Find where the given text appears and provide that cell's center as [x, y] coordinate. 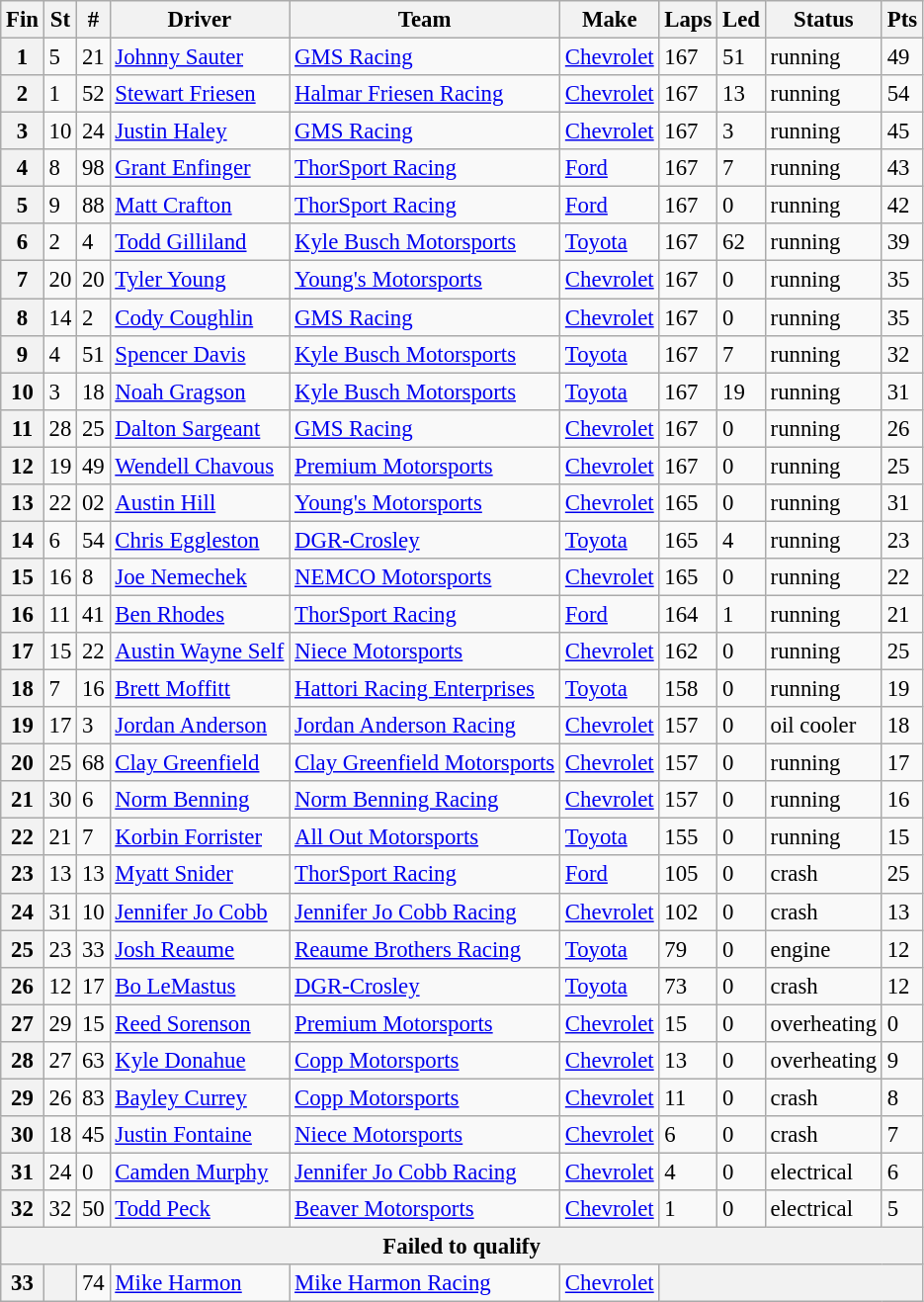
Fin [23, 20]
# [93, 20]
Stewart Friesen [200, 94]
Reaume Brothers Racing [425, 949]
Mike Harmon Racing [425, 1283]
Justin Haley [200, 131]
Matt Crafton [200, 206]
Dalton Sargeant [200, 428]
Austin Wayne Self [200, 651]
68 [93, 763]
NEMCO Motorsports [425, 577]
Status [823, 20]
50 [93, 1209]
Jordan Anderson [200, 726]
Noah Gragson [200, 391]
Clay Greenfield [200, 763]
engine [823, 949]
62 [741, 242]
Make [610, 20]
02 [93, 503]
Led [741, 20]
Kyle Donahue [200, 1061]
Ben Rhodes [200, 614]
Jennifer Jo Cobb [200, 911]
162 [688, 651]
Grant Enfinger [200, 168]
79 [688, 949]
63 [93, 1061]
43 [901, 168]
Austin Hill [200, 503]
42 [901, 206]
164 [688, 614]
Team [425, 20]
All Out Motorsports [425, 837]
Spencer Davis [200, 354]
Bo LeMastus [200, 986]
73 [688, 986]
Norm Benning Racing [425, 800]
Failed to qualify [462, 1247]
Korbin Forrister [200, 837]
52 [93, 94]
41 [93, 614]
Todd Gilliland [200, 242]
Pts [901, 20]
oil cooler [823, 726]
88 [93, 206]
Hattori Racing Enterprises [425, 689]
Clay Greenfield Motorsports [425, 763]
Cody Coughlin [200, 317]
Chris Eggleston [200, 540]
Brett Moffitt [200, 689]
Driver [200, 20]
98 [93, 168]
Beaver Motorsports [425, 1209]
102 [688, 911]
Wendell Chavous [200, 466]
Mike Harmon [200, 1283]
Jordan Anderson Racing [425, 726]
Norm Benning [200, 800]
158 [688, 689]
Todd Peck [200, 1209]
Tyler Young [200, 280]
155 [688, 837]
Reed Sorenson [200, 1023]
Myatt Snider [200, 875]
74 [93, 1283]
Joe Nemechek [200, 577]
Josh Reaume [200, 949]
Laps [688, 20]
Halmar Friesen Racing [425, 94]
39 [901, 242]
83 [93, 1097]
St [59, 20]
Justin Fontaine [200, 1135]
Bayley Currey [200, 1097]
Camden Murphy [200, 1172]
105 [688, 875]
Johnny Sauter [200, 57]
